Detect which cell encompasses the target text, then output its [X, Y] center coordinate. 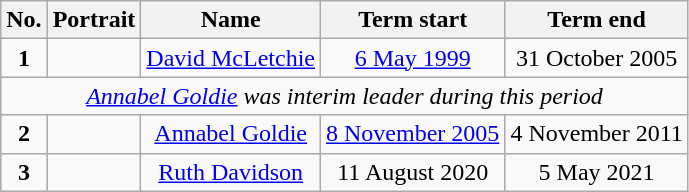
Term end [596, 20]
No. [24, 20]
11 August 2020 [413, 172]
6 May 1999 [413, 58]
5 May 2021 [596, 172]
2 [24, 134]
1 [24, 58]
4 November 2011 [596, 134]
David McLetchie [231, 58]
3 [24, 172]
Term start [413, 20]
Name [231, 20]
Ruth Davidson [231, 172]
31 October 2005 [596, 58]
Annabel Goldie [231, 134]
8 November 2005 [413, 134]
Annabel Goldie was interim leader during this period [345, 96]
Portrait [94, 20]
